For the text-containing cell, return its midpoint in (x, y) coordinate format. 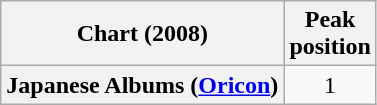
Japanese Albums (Oricon) (142, 85)
Peakposition (330, 34)
1 (330, 85)
Chart (2008) (142, 34)
